Scan for the cell matching the given text and deliver its [X, Y] coordinate at center. 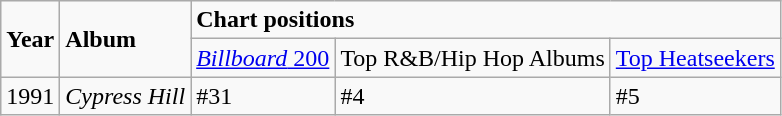
Year [30, 39]
Billboard 200 [263, 58]
#5 [695, 96]
Cypress Hill [126, 96]
Top Heatseekers [695, 58]
Album [126, 39]
1991 [30, 96]
Chart positions [486, 20]
Top R&B/Hip Hop Albums [472, 58]
#4 [472, 96]
#31 [263, 96]
